Extract the (x, y) coordinate from the center of the cell holding the provided text.  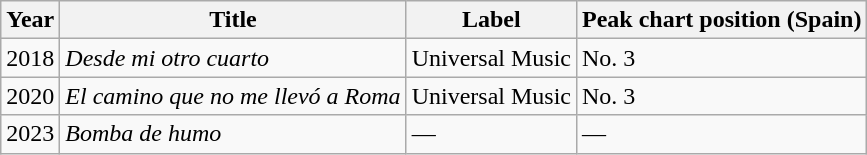
2023 (30, 134)
Bomba de humo (233, 134)
Title (233, 20)
Label (491, 20)
2020 (30, 96)
Year (30, 20)
2018 (30, 58)
Desde mi otro cuarto (233, 58)
Peak chart position (Spain) (721, 20)
El camino que no me llevó a Roma (233, 96)
